From the cell containing the given text, extract its center point as (X, Y) coordinate. 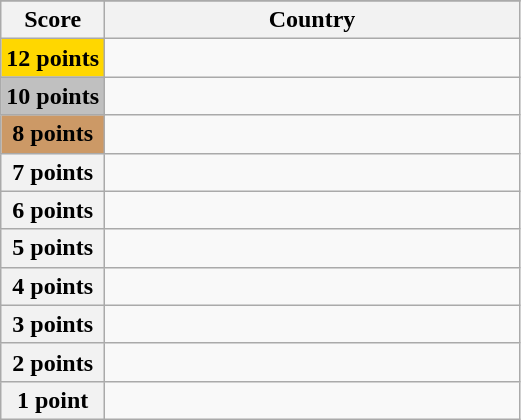
Country (312, 20)
2 points (53, 362)
Score (53, 20)
12 points (53, 58)
3 points (53, 324)
7 points (53, 172)
8 points (53, 134)
5 points (53, 248)
4 points (53, 286)
1 point (53, 400)
10 points (53, 96)
6 points (53, 210)
